Identify which cell holds the provided text, then report its [X, Y] central coordinate. 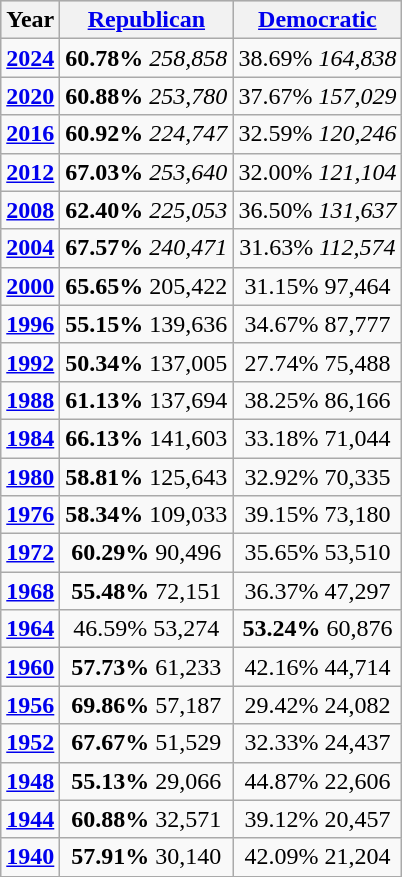
67.03% 253,640 [146, 172]
67.57% 240,471 [146, 248]
58.81% 125,643 [146, 477]
67.67% 51,529 [146, 743]
62.40% 225,053 [146, 210]
60.92% 224,747 [146, 134]
1988 [30, 400]
39.15% 73,180 [318, 515]
55.15% 139,636 [146, 324]
38.69% 164,838 [318, 58]
Republican [146, 20]
2000 [30, 286]
1964 [30, 629]
1980 [30, 477]
29.42% 24,082 [318, 705]
1972 [30, 553]
1976 [30, 515]
2016 [30, 134]
55.48% 72,151 [146, 591]
69.86% 57,187 [146, 705]
37.67% 157,029 [318, 96]
31.15% 97,464 [318, 286]
58.34% 109,033 [146, 515]
1956 [30, 705]
65.65% 205,422 [146, 286]
46.59% 53,274 [146, 629]
31.63% 112,574 [318, 248]
36.50% 131,637 [318, 210]
38.25% 86,166 [318, 400]
1968 [30, 591]
34.67% 87,777 [318, 324]
57.91% 30,140 [146, 857]
32.33% 24,437 [318, 743]
66.13% 141,603 [146, 438]
60.88% 32,571 [146, 819]
57.73% 61,233 [146, 667]
33.18% 71,044 [318, 438]
60.29% 90,496 [146, 553]
35.65% 53,510 [318, 553]
1960 [30, 667]
1944 [30, 819]
2004 [30, 248]
39.12% 20,457 [318, 819]
61.13% 137,694 [146, 400]
32.59% 120,246 [318, 134]
Year [30, 20]
27.74% 75,488 [318, 362]
32.92% 70,335 [318, 477]
2024 [30, 58]
1952 [30, 743]
60.78% 258,858 [146, 58]
55.13% 29,066 [146, 781]
1940 [30, 857]
53.24% 60,876 [318, 629]
1996 [30, 324]
1984 [30, 438]
60.88% 253,780 [146, 96]
Democratic [318, 20]
2020 [30, 96]
2012 [30, 172]
1992 [30, 362]
1948 [30, 781]
44.87% 22,606 [318, 781]
42.16% 44,714 [318, 667]
36.37% 47,297 [318, 591]
50.34% 137,005 [146, 362]
2008 [30, 210]
32.00% 121,104 [318, 172]
42.09% 21,204 [318, 857]
